Identify which cell holds the provided text, then report its (x, y) central coordinate. 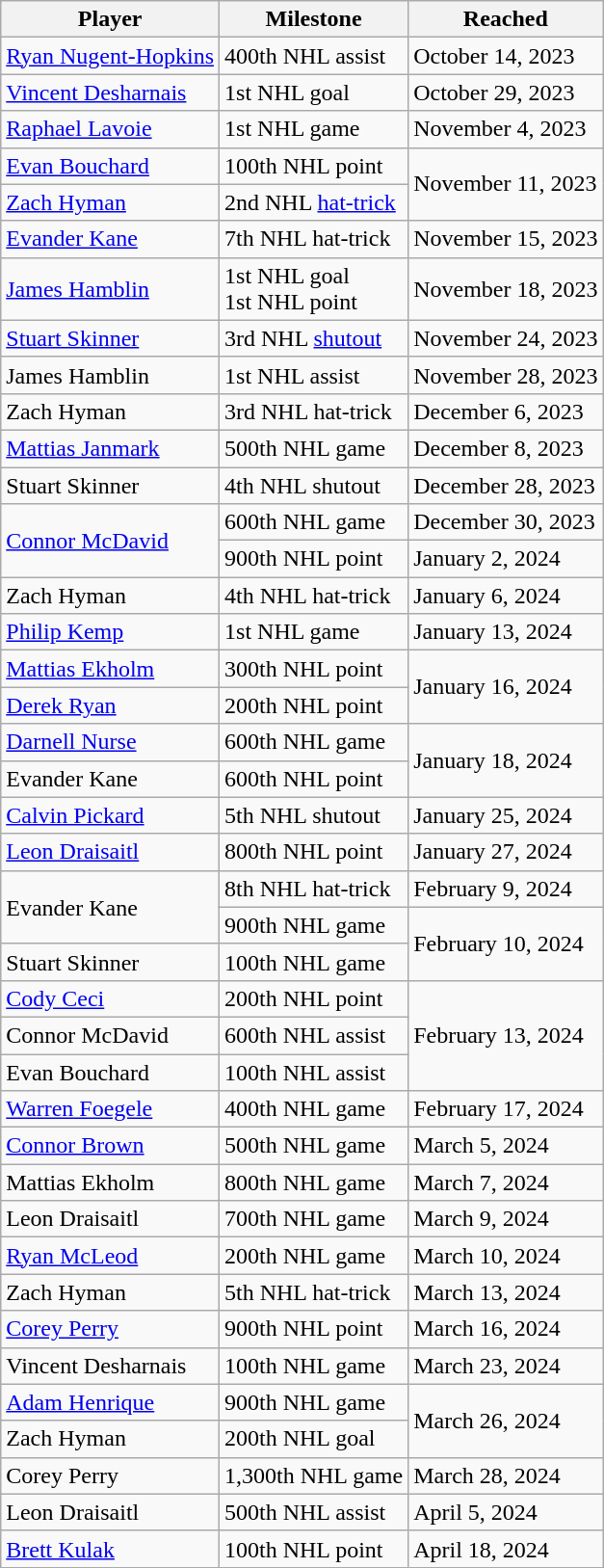
January 16, 2024 (506, 687)
January 25, 2024 (506, 815)
October 29, 2023 (506, 93)
January 2, 2024 (506, 559)
300th NHL point (314, 669)
November 4, 2023 (506, 129)
March 9, 2024 (506, 1219)
Adam Henrique (110, 1402)
200th NHL goal (314, 1439)
January 18, 2024 (506, 760)
November 28, 2023 (506, 375)
3rd NHL shutout (314, 338)
Player (110, 19)
November 24, 2023 (506, 338)
5th NHL shutout (314, 815)
February 17, 2024 (506, 1109)
Ryan Nugent-Hopkins (110, 56)
400th NHL assist (314, 56)
February 13, 2024 (506, 1035)
700th NHL game (314, 1219)
4th NHL shutout (314, 485)
March 23, 2024 (506, 1366)
November 11, 2023 (506, 184)
Raphael Lavoie (110, 129)
Darnell Nurse (110, 742)
December 28, 2023 (506, 485)
April 18, 2024 (506, 1549)
February 10, 2024 (506, 943)
December 30, 2023 (506, 522)
March 26, 2024 (506, 1421)
October 14, 2023 (506, 56)
March 10, 2024 (506, 1256)
Reached (506, 19)
Calvin Pickard (110, 815)
800th NHL game (314, 1183)
400th NHL game (314, 1109)
Mattias Janmark (110, 448)
March 5, 2024 (506, 1146)
Ryan McLeod (110, 1256)
4th NHL hat-trick (314, 596)
500th NHL assist (314, 1512)
3rd NHL hat-trick (314, 412)
April 5, 2024 (506, 1512)
1st NHL goal (314, 93)
600th NHL point (314, 779)
Milestone (314, 19)
January 27, 2024 (506, 852)
December 8, 2023 (506, 448)
March 7, 2024 (506, 1183)
Connor Brown (110, 1146)
March 13, 2024 (506, 1292)
7th NHL hat-trick (314, 239)
January 13, 2024 (506, 632)
1,300th NHL game (314, 1475)
December 6, 2023 (506, 412)
Cody Ceci (110, 998)
800th NHL point (314, 852)
Warren Foegele (110, 1109)
February 9, 2024 (506, 889)
2nd NHL hat-trick (314, 202)
600th NHL assist (314, 1035)
January 6, 2024 (506, 596)
200th NHL game (314, 1256)
1st NHL goal1st NHL point (314, 289)
1st NHL assist (314, 375)
November 18, 2023 (506, 289)
November 15, 2023 (506, 239)
Brett Kulak (110, 1549)
Derek Ryan (110, 705)
Philip Kemp (110, 632)
March 16, 2024 (506, 1329)
100th NHL assist (314, 1073)
5th NHL hat-trick (314, 1292)
8th NHL hat-trick (314, 889)
March 28, 2024 (506, 1475)
